Return the (x, y) coordinate for the center point of the cell that contains the specified text.  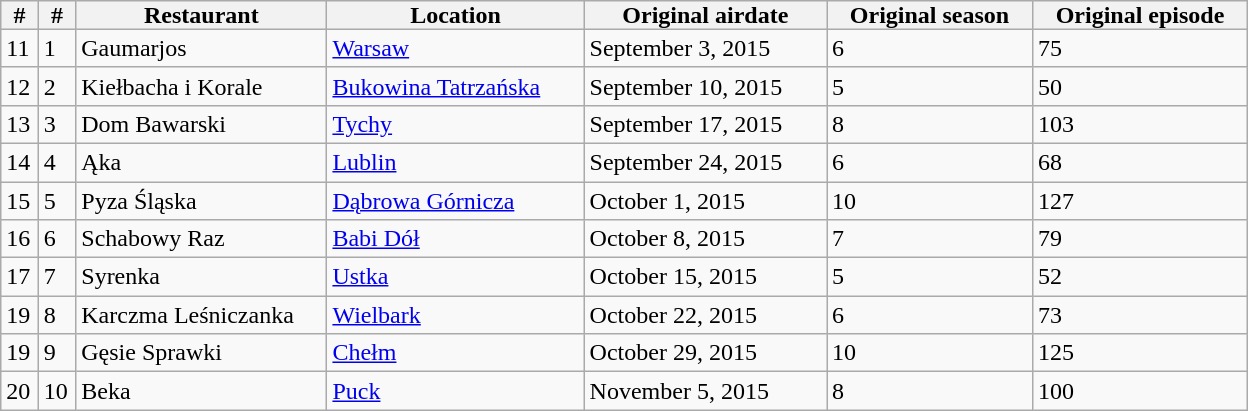
Babi Dół (456, 239)
Dąbrowa Górnicza (456, 201)
103 (1140, 124)
68 (1140, 162)
Ąka (202, 162)
52 (1140, 277)
100 (1140, 391)
15 (20, 201)
September 17, 2015 (705, 124)
3 (57, 124)
Ustka (456, 277)
October 8, 2015 (705, 239)
November 5, 2015 (705, 391)
75 (1140, 48)
October 29, 2015 (705, 353)
1 (57, 48)
20 (20, 391)
Wielbark (456, 315)
79 (1140, 239)
Beka (202, 391)
12 (20, 86)
September 24, 2015 (705, 162)
73 (1140, 315)
Karczma Leśniczanka (202, 315)
13 (20, 124)
Chełm (456, 353)
50 (1140, 86)
9 (57, 353)
Puck (456, 391)
Location (456, 15)
Gaumarjos (202, 48)
127 (1140, 201)
2 (57, 86)
Dom Bawarski (202, 124)
October 15, 2015 (705, 277)
Warsaw (456, 48)
October 1, 2015 (705, 201)
September 3, 2015 (705, 48)
11 (20, 48)
17 (20, 277)
October 22, 2015 (705, 315)
Bukowina Tatrzańska (456, 86)
125 (1140, 353)
Gęsie Sprawki (202, 353)
Kiełbacha i Korale (202, 86)
Pyza Śląska (202, 201)
Restaurant (202, 15)
Schabowy Raz (202, 239)
September 10, 2015 (705, 86)
Original airdate (705, 15)
14 (20, 162)
Lublin (456, 162)
16 (20, 239)
Original season (930, 15)
Tychy (456, 124)
Original episode (1140, 15)
4 (57, 162)
Syrenka (202, 277)
